Pinpoint the cell where the given text exists, returning its [x, y] midpoint coordinate. 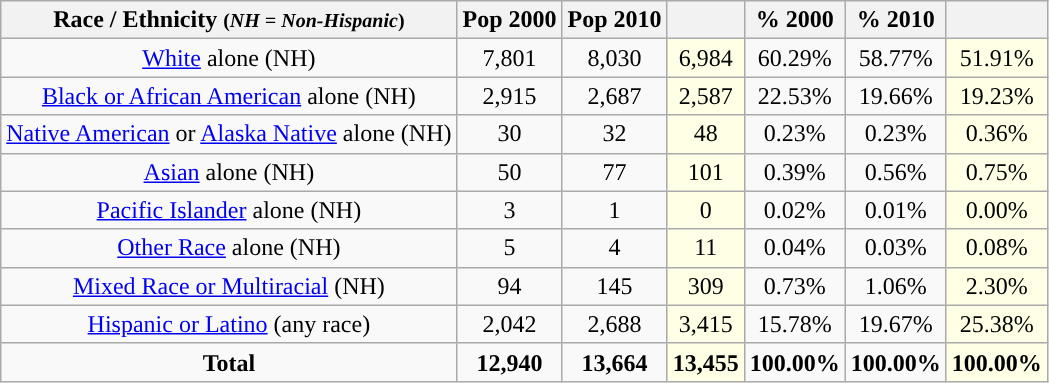
25.38% [996, 324]
15.78% [794, 324]
2,688 [614, 324]
3 [510, 210]
94 [510, 286]
Pop 2010 [614, 20]
0.39% [794, 172]
Black or African American alone (NH) [229, 96]
30 [510, 134]
11 [706, 248]
13,664 [614, 362]
Mixed Race or Multiracial (NH) [229, 286]
Other Race alone (NH) [229, 248]
50 [510, 172]
12,940 [510, 362]
Race / Ethnicity (NH = Non-Hispanic) [229, 20]
48 [706, 134]
0.01% [896, 210]
White alone (NH) [229, 58]
309 [706, 286]
13,455 [706, 362]
19.67% [896, 324]
0 [706, 210]
0.02% [794, 210]
0.03% [896, 248]
% 2010 [896, 20]
1.06% [896, 286]
0.00% [996, 210]
2,915 [510, 96]
% 2000 [794, 20]
Pop 2000 [510, 20]
8,030 [614, 58]
Total [229, 362]
22.53% [794, 96]
1 [614, 210]
145 [614, 286]
77 [614, 172]
2,042 [510, 324]
6,984 [706, 58]
101 [706, 172]
2,587 [706, 96]
2.30% [996, 286]
Hispanic or Latino (any race) [229, 324]
2,687 [614, 96]
0.36% [996, 134]
19.66% [896, 96]
58.77% [896, 58]
Native American or Alaska Native alone (NH) [229, 134]
Asian alone (NH) [229, 172]
0.56% [896, 172]
Pacific Islander alone (NH) [229, 210]
19.23% [996, 96]
0.73% [794, 286]
0.75% [996, 172]
0.08% [996, 248]
3,415 [706, 324]
7,801 [510, 58]
51.91% [996, 58]
4 [614, 248]
0.04% [794, 248]
32 [614, 134]
60.29% [794, 58]
5 [510, 248]
